Extract the (x, y) coordinate from the center of the cell holding the provided text.  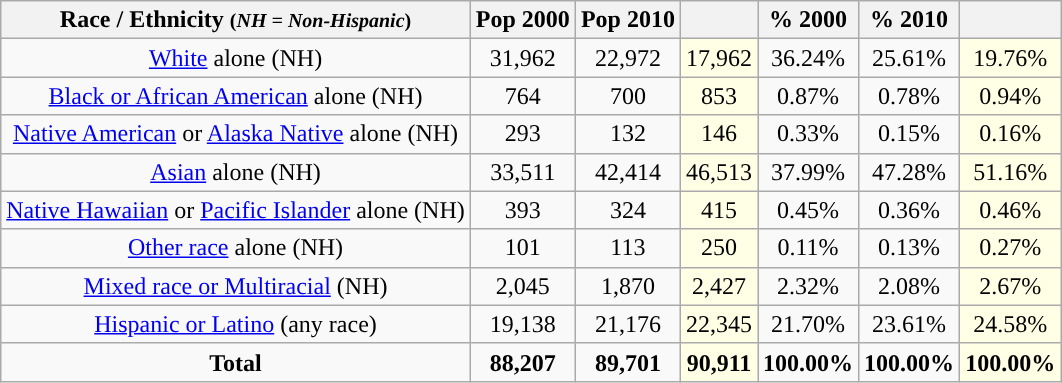
764 (522, 96)
46,513 (718, 172)
51.16% (1010, 172)
2.32% (808, 286)
Native Hawaiian or Pacific Islander alone (NH) (236, 210)
90,911 (718, 362)
324 (628, 210)
Race / Ethnicity (NH = Non-Hispanic) (236, 20)
700 (628, 96)
0.87% (808, 96)
0.16% (1010, 134)
0.15% (910, 134)
250 (718, 248)
1,870 (628, 286)
0.94% (1010, 96)
Native American or Alaska Native alone (NH) (236, 134)
113 (628, 248)
0.13% (910, 248)
24.58% (1010, 324)
2.67% (1010, 286)
2.08% (910, 286)
21,176 (628, 324)
% 2000 (808, 20)
2,427 (718, 286)
22,972 (628, 58)
0.45% (808, 210)
23.61% (910, 324)
47.28% (910, 172)
101 (522, 248)
36.24% (808, 58)
0.78% (910, 96)
0.46% (1010, 210)
393 (522, 210)
Other race alone (NH) (236, 248)
22,345 (718, 324)
White alone (NH) (236, 58)
Hispanic or Latino (any race) (236, 324)
19.76% (1010, 58)
31,962 (522, 58)
Pop 2000 (522, 20)
42,414 (628, 172)
0.11% (808, 248)
Total (236, 362)
% 2010 (910, 20)
0.33% (808, 134)
132 (628, 134)
Mixed race or Multiracial (NH) (236, 286)
0.27% (1010, 248)
415 (718, 210)
Asian alone (NH) (236, 172)
88,207 (522, 362)
25.61% (910, 58)
17,962 (718, 58)
89,701 (628, 362)
37.99% (808, 172)
146 (718, 134)
19,138 (522, 324)
33,511 (522, 172)
Pop 2010 (628, 20)
293 (522, 134)
853 (718, 96)
Black or African American alone (NH) (236, 96)
0.36% (910, 210)
21.70% (808, 324)
2,045 (522, 286)
